Identify which cell holds the provided text, then report its [x, y] central coordinate. 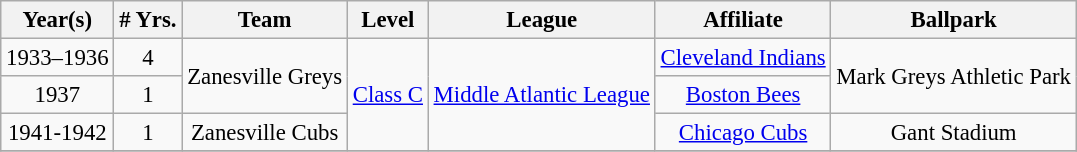
Year(s) [58, 20]
Ballpark [954, 20]
League [542, 20]
Team [265, 20]
Cleveland Indians [743, 58]
Zanesville Cubs [265, 133]
1941-1942 [58, 133]
Zanesville Greys [265, 76]
Gant Stadium [954, 133]
Level [388, 20]
4 [148, 58]
Affiliate [743, 20]
1933–1936 [58, 58]
Class C [388, 96]
Mark Greys Athletic Park [954, 76]
Chicago Cubs [743, 133]
Middle Atlantic League [542, 96]
# Yrs. [148, 20]
Boston Bees [743, 95]
1937 [58, 95]
